Locate the cell with the specified text and output its (x, y) center coordinate. 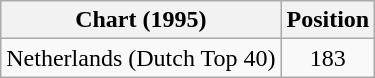
Position (328, 20)
183 (328, 58)
Chart (1995) (141, 20)
Netherlands (Dutch Top 40) (141, 58)
